Return the [x, y] coordinate for the center point of the cell that contains the specified text.  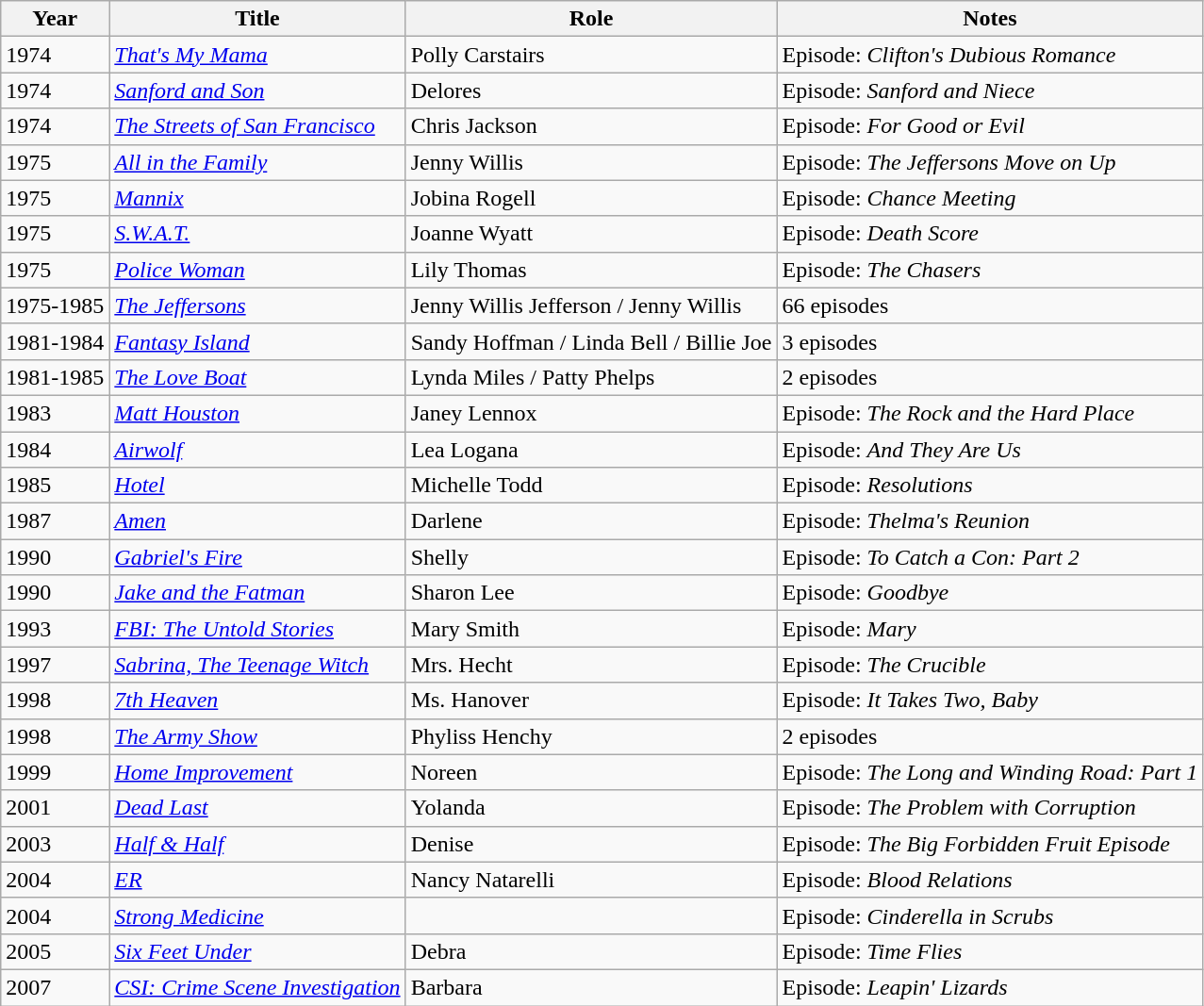
Sanford and Son [257, 91]
Matt Houston [257, 413]
Episode: The Crucible [990, 665]
Mary Smith [591, 629]
Airwolf [257, 450]
Episode: Chance Meeting [990, 198]
Jake and the Fatman [257, 593]
Sharon Lee [591, 593]
Episode: Mary [990, 629]
Mannix [257, 198]
Michelle Todd [591, 486]
Episode: Leapin' Lizards [990, 987]
Police Woman [257, 270]
1985 [55, 486]
2003 [55, 844]
Gabriel's Fire [257, 557]
66 episodes [990, 305]
Joanne Wyatt [591, 234]
Episode: Clifton's Dubious Romance [990, 55]
1984 [55, 450]
Episode: Thelma's Reunion [990, 521]
ER [257, 880]
Sandy Hoffman / Linda Bell / Billie Joe [591, 341]
Notes [990, 19]
Janey Lennox [591, 413]
Episode: Resolutions [990, 486]
3 episodes [990, 341]
FBI: The Untold Stories [257, 629]
Sabrina, The Teenage Witch [257, 665]
Jenny Willis [591, 162]
Denise [591, 844]
Jobina Rogell [591, 198]
7th Heaven [257, 701]
Noreen [591, 772]
2001 [55, 808]
1997 [55, 665]
1981-1984 [55, 341]
Episode: Death Score [990, 234]
Hotel [257, 486]
The Jeffersons [257, 305]
All in the Family [257, 162]
Episode: It Takes Two, Baby [990, 701]
Episode: Time Flies [990, 951]
Episode: Sanford and Niece [990, 91]
1999 [55, 772]
Year [55, 19]
Episode: To Catch a Con: Part 2 [990, 557]
Dead Last [257, 808]
1983 [55, 413]
2005 [55, 951]
Mrs. Hecht [591, 665]
Role [591, 19]
Barbara [591, 987]
That's My Mama [257, 55]
1981-1985 [55, 377]
Lea Logana [591, 450]
Half & Half [257, 844]
Episode: For Good or Evil [990, 126]
Ms. Hanover [591, 701]
Episode: And They Are Us [990, 450]
S.W.A.T. [257, 234]
Fantasy Island [257, 341]
1975-1985 [55, 305]
Yolanda [591, 808]
Episode: The Long and Winding Road: Part 1 [990, 772]
Title [257, 19]
CSI: Crime Scene Investigation [257, 987]
Debra [591, 951]
Six Feet Under [257, 951]
Episode: Goodbye [990, 593]
Nancy Natarelli [591, 880]
Episode: The Big Forbidden Fruit Episode [990, 844]
The Army Show [257, 736]
1987 [55, 521]
1993 [55, 629]
Phyliss Henchy [591, 736]
Episode: The Chasers [990, 270]
Episode: The Problem with Corruption [990, 808]
The Love Boat [257, 377]
Shelly [591, 557]
Lily Thomas [591, 270]
Lynda Miles / Patty Phelps [591, 377]
Episode: The Rock and the Hard Place [990, 413]
Home Improvement [257, 772]
Strong Medicine [257, 915]
Darlene [591, 521]
Episode: The Jeffersons Move on Up [990, 162]
Jenny Willis Jefferson / Jenny Willis [591, 305]
Chris Jackson [591, 126]
Episode: Blood Relations [990, 880]
2007 [55, 987]
Episode: Cinderella in Scrubs [990, 915]
The Streets of San Francisco [257, 126]
Amen [257, 521]
Polly Carstairs [591, 55]
Delores [591, 91]
